Scan for the cell matching the given text and deliver its (x, y) coordinate at center. 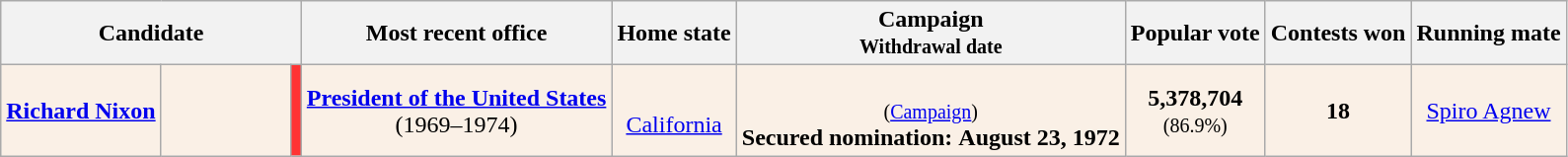
(Campaign)Secured nomination: August 23, 1972 (931, 111)
18 (1338, 111)
Home state (674, 34)
Popular vote (1195, 34)
Contests won (1338, 34)
Candidate (152, 34)
California (674, 111)
Spiro Agnew (1488, 111)
Most recent office (456, 34)
CampaignWithdrawal date (931, 34)
President of the United States(1969–1974) (456, 111)
Running mate (1488, 34)
Richard Nixon (81, 111)
5,378,704(86.9%) (1195, 111)
